Scan for the cell matching the given text and deliver its [x, y] coordinate at center. 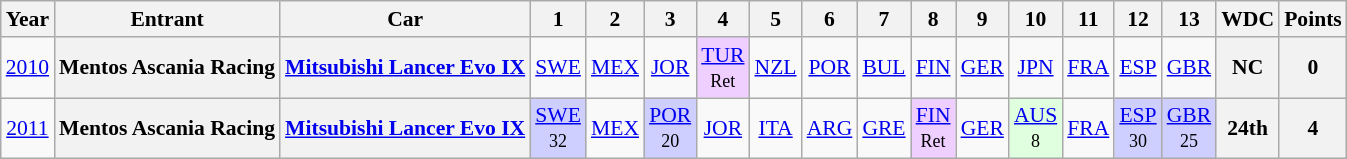
3 [670, 19]
2010 [28, 68]
7 [884, 19]
11 [1088, 19]
2 [615, 19]
ARG [830, 128]
NZL [776, 68]
9 [982, 19]
5 [776, 19]
FINRet [934, 128]
JPN [1036, 68]
WDC [1248, 19]
GRE [884, 128]
8 [934, 19]
2011 [28, 128]
SWE32 [558, 128]
6 [830, 19]
GBR25 [1190, 128]
POR20 [670, 128]
ESP [1138, 68]
10 [1036, 19]
Points [1313, 19]
12 [1138, 19]
BUL [884, 68]
POR [830, 68]
ESP30 [1138, 128]
AUS8 [1036, 128]
0 [1313, 68]
ITA [776, 128]
1 [558, 19]
24th [1248, 128]
Car [405, 19]
TURRet [722, 68]
SWE [558, 68]
Year [28, 19]
NC [1248, 68]
FIN [934, 68]
GBR [1190, 68]
13 [1190, 19]
Entrant [167, 19]
